Provide the (X, Y) coordinate of the cell's center where the given text is located.  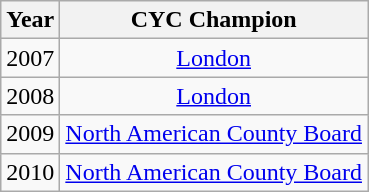
2009 (30, 134)
2007 (30, 58)
Year (30, 20)
CYC Champion (214, 20)
2008 (30, 96)
2010 (30, 172)
